Locate the cell with the specified text and output its (X, Y) center coordinate. 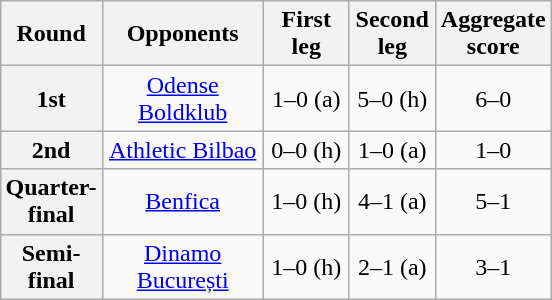
0–0 (h) (306, 150)
5–1 (493, 202)
1–0 (493, 150)
Opponents (182, 34)
2–1 (a) (392, 266)
Aggregate score (493, 34)
Benfica (182, 202)
4–1 (a) (392, 202)
Athletic Bilbao (182, 150)
2nd (51, 150)
6–0 (493, 98)
Quarter-final (51, 202)
5–0 (h) (392, 98)
1st (51, 98)
Round (51, 34)
Odense Boldklub (182, 98)
Semi-final (51, 266)
Dinamo București (182, 266)
First leg (306, 34)
3–1 (493, 266)
Second leg (392, 34)
